Locate the cell with the specified text and output its (X, Y) center coordinate. 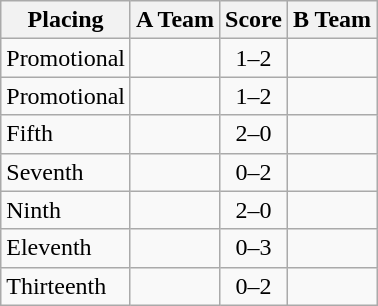
Thirteenth (66, 286)
Ninth (66, 210)
0–3 (254, 248)
Placing (66, 20)
A Team (174, 20)
Fifth (66, 134)
Score (254, 20)
Seventh (66, 172)
Eleventh (66, 248)
B Team (332, 20)
